Return the (X, Y) coordinate for the center point of the cell that contains the specified text.  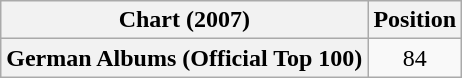
Position (415, 20)
84 (415, 58)
Chart (2007) (184, 20)
German Albums (Official Top 100) (184, 58)
